Detect which cell encompasses the target text, then output its [X, Y] center coordinate. 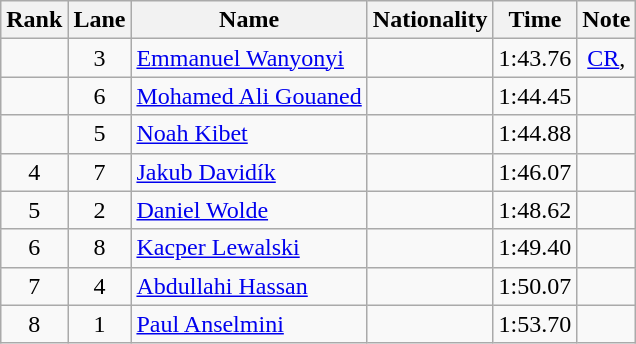
Emmanuel Wanyonyi [249, 58]
Nationality [430, 20]
CR, [606, 58]
Abdullahi Hassan [249, 286]
1:46.07 [535, 172]
1:44.45 [535, 96]
1:50.07 [535, 286]
Name [249, 20]
1 [100, 324]
Daniel Wolde [249, 210]
1:44.88 [535, 134]
Noah Kibet [249, 134]
1:43.76 [535, 58]
Kacper Lewalski [249, 248]
1:48.62 [535, 210]
Time [535, 20]
Note [606, 20]
1:53.70 [535, 324]
Paul Anselmini [249, 324]
Jakub Davidík [249, 172]
3 [100, 58]
1:49.40 [535, 248]
Lane [100, 20]
2 [100, 210]
Mohamed Ali Gouaned [249, 96]
Rank [34, 20]
